Return (X, Y) of the center of cell containing provided text 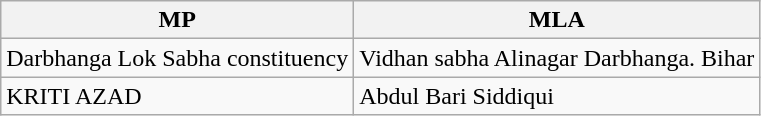
Abdul Bari Siddiqui (557, 96)
KRITI AZAD (178, 96)
Darbhanga Lok Sabha constituency (178, 58)
Vidhan sabha Alinagar Darbhanga. Bihar (557, 58)
MP (178, 20)
MLA (557, 20)
